Pinpoint the cell where the given text exists, returning its [X, Y] midpoint coordinate. 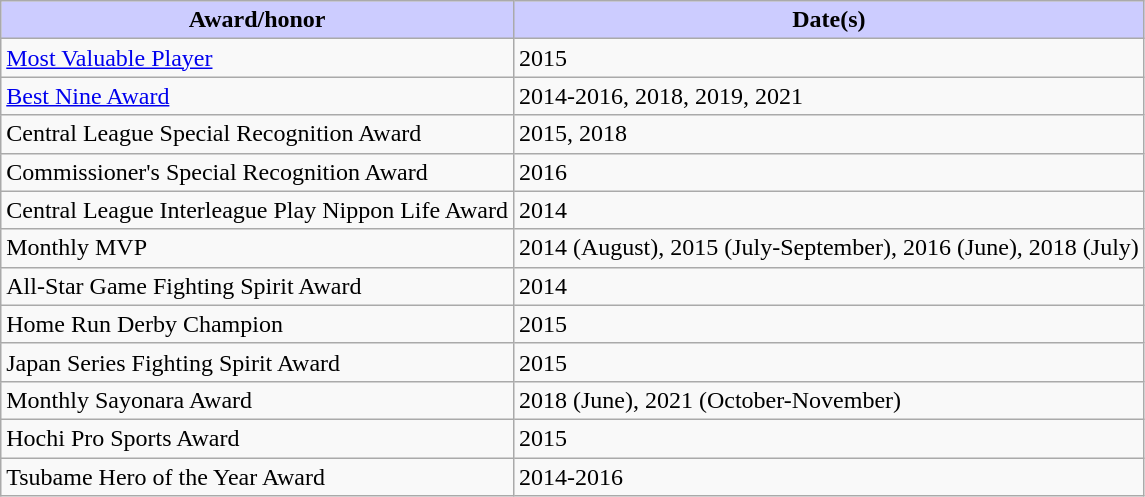
Central League Interleague Play Nippon Life Award [258, 210]
Monthly MVP [258, 248]
Hochi Pro Sports Award [258, 438]
Date(s) [828, 20]
Home Run Derby Champion [258, 324]
2015, 2018 [828, 134]
Most Valuable Player [258, 58]
All-Star Game Fighting Spirit Award [258, 286]
Monthly Sayonara Award [258, 400]
Commissioner's Special Recognition Award [258, 172]
2018 (June), 2021 (October-November) [828, 400]
Award/honor [258, 20]
Central League Special Recognition Award [258, 134]
2014-2016 [828, 477]
2014 (August), 2015 (July-September), 2016 (June), 2018 (July) [828, 248]
Best Nine Award [258, 96]
Tsubame Hero of the Year Award [258, 477]
2014-2016, 2018, 2019, 2021 [828, 96]
2016 [828, 172]
Japan Series Fighting Spirit Award [258, 362]
